Extract the (X, Y) coordinate from the center of the cell holding the provided text.  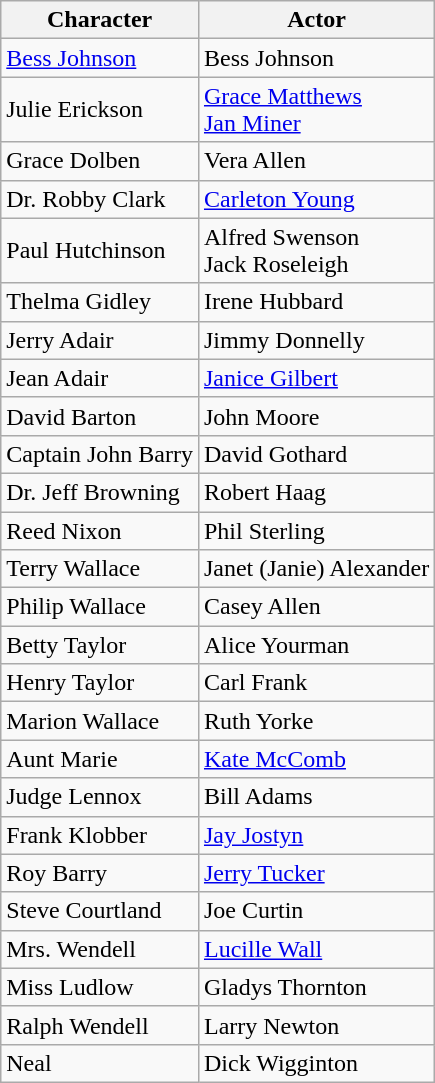
Dr. Robby Clark (100, 199)
Ruth Yorke (316, 721)
Jean Adair (100, 378)
Joe Curtin (316, 911)
Henry Taylor (100, 683)
Carleton Young (316, 199)
Robert Haag (316, 492)
David Barton (100, 416)
Vera Allen (316, 161)
Alfred SwensonJack Roseleigh (316, 250)
Captain John Barry (100, 454)
Larry Newton (316, 1025)
Jerry Tucker (316, 873)
Actor (316, 20)
Casey Allen (316, 607)
Gladys Thornton (316, 987)
Aunt Marie (100, 759)
Jerry Adair (100, 340)
Marion Wallace (100, 721)
Thelma Gidley (100, 302)
Neal (100, 1063)
Carl Frank (316, 683)
Miss Ludlow (100, 987)
Betty Taylor (100, 645)
Judge Lennox (100, 797)
Steve Courtland (100, 911)
Kate McComb (316, 759)
Roy Barry (100, 873)
Mrs. Wendell (100, 949)
Grace MatthewsJan Miner (316, 110)
Irene Hubbard (316, 302)
John Moore (316, 416)
Bill Adams (316, 797)
Julie Erickson (100, 110)
Dick Wigginton (316, 1063)
Dr. Jeff Browning (100, 492)
Ralph Wendell (100, 1025)
Janet (Janie) Alexander (316, 569)
Terry Wallace (100, 569)
Reed Nixon (100, 531)
Philip Wallace (100, 607)
Paul Hutchinson (100, 250)
David Gothard (316, 454)
Janice Gilbert (316, 378)
Alice Yourman (316, 645)
Jimmy Donnelly (316, 340)
Grace Dolben (100, 161)
Character (100, 20)
Frank Klobber (100, 835)
Lucille Wall (316, 949)
Jay Jostyn (316, 835)
Phil Sterling (316, 531)
